Extract the [X, Y] coordinate from the center of the cell holding the provided text.  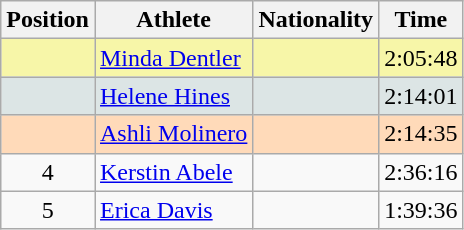
2:36:16 [421, 172]
2:14:01 [421, 96]
Helene Hines [173, 96]
Minda Dentler [173, 58]
1:39:36 [421, 210]
Ashli Molinero [173, 134]
2:05:48 [421, 58]
Kerstin Abele [173, 172]
Time [421, 20]
Erica Davis [173, 210]
2:14:35 [421, 134]
4 [48, 172]
Position [48, 20]
Nationality [316, 20]
5 [48, 210]
Athlete [173, 20]
